Return the [X, Y] coordinate for the center point of the cell that contains the specified text.  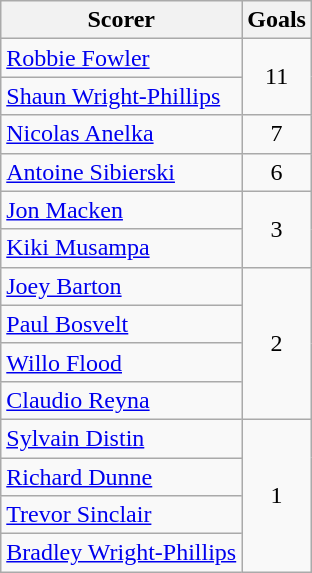
Trevor Sinclair [122, 515]
Robbie Fowler [122, 58]
Sylvain Distin [122, 438]
Shaun Wright-Phillips [122, 96]
Kiki Musampa [122, 248]
Willo Flood [122, 362]
Bradley Wright-Phillips [122, 553]
11 [277, 77]
3 [277, 229]
Paul Bosvelt [122, 324]
Goals [277, 20]
1 [277, 495]
Scorer [122, 20]
Antoine Sibierski [122, 172]
2 [277, 343]
6 [277, 172]
Richard Dunne [122, 477]
Nicolas Anelka [122, 134]
Claudio Reyna [122, 400]
7 [277, 134]
Jon Macken [122, 210]
Joey Barton [122, 286]
